Provide the (X, Y) coordinate of the cell's center where the given text is located.  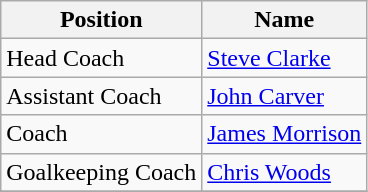
Coach (102, 134)
Position (102, 20)
John Carver (284, 96)
James Morrison (284, 134)
Steve Clarke (284, 58)
Assistant Coach (102, 96)
Name (284, 20)
Goalkeeping Coach (102, 172)
Head Coach (102, 58)
Chris Woods (284, 172)
